Return the (X, Y) coordinate for the center point of the cell that contains the specified text.  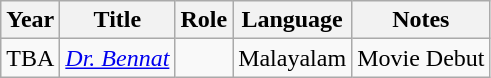
Malayalam (292, 58)
Role (204, 20)
Year (30, 20)
Title (118, 20)
Notes (421, 20)
Language (292, 20)
Movie Debut (421, 58)
TBA (30, 58)
Dr. Bennat (118, 58)
